Extract the [x, y] coordinate from the center of the cell holding the provided text.  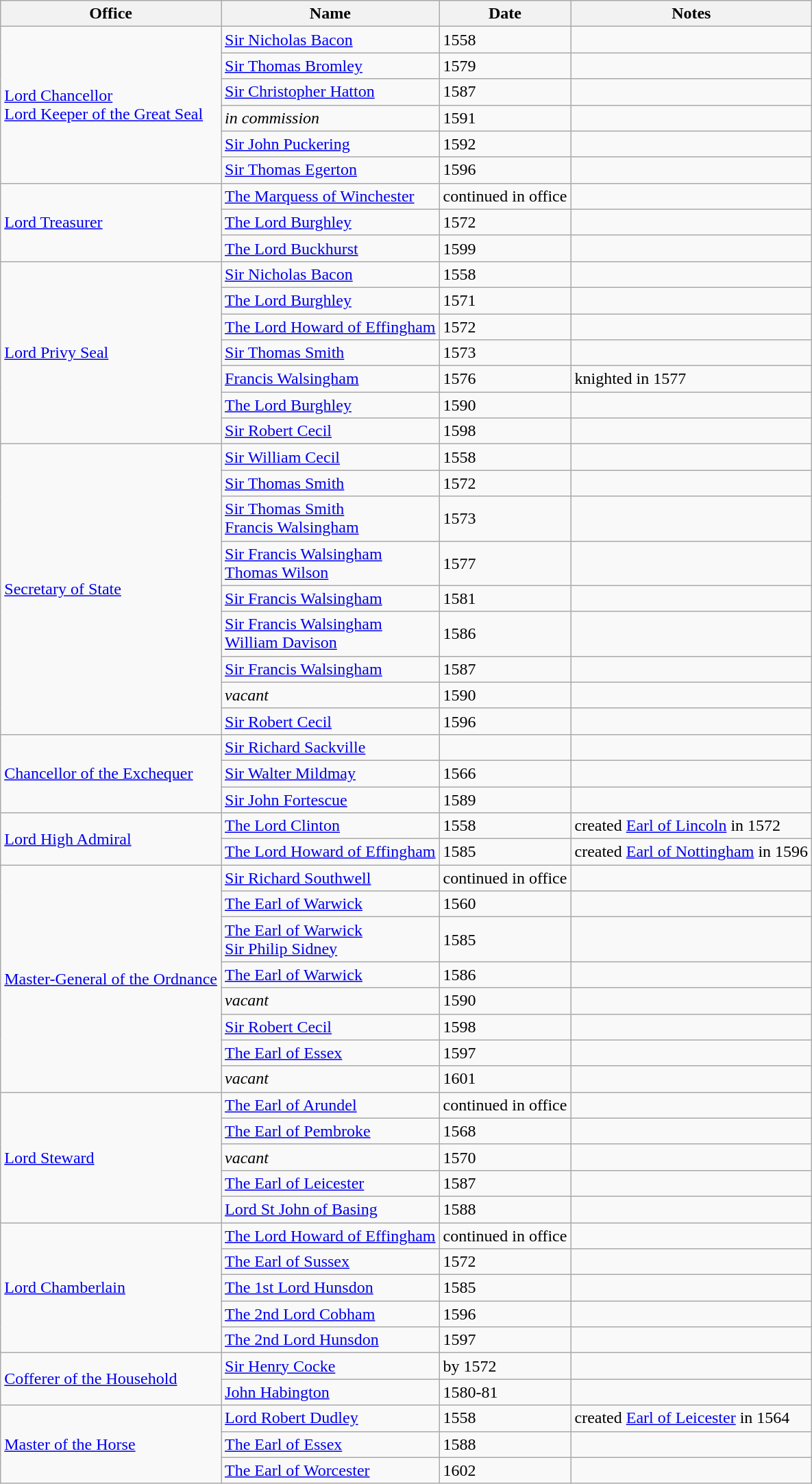
Master of the Horse [111, 1444]
created Earl of Leicester in 1564 [691, 1418]
Sir Thomas Egerton [330, 170]
Lord ChancellorLord Keeper of the Great Seal [111, 105]
Sir Francis WalsinghamWilliam Davison [330, 633]
The Earl of WarwickSir Philip Sidney [330, 939]
1568 [505, 1131]
Lord High Admiral [111, 839]
Master-General of the Ordnance [111, 979]
created Earl of Nottingham in 1596 [691, 852]
The Earl of Arundel [330, 1105]
Lord Privy Seal [111, 352]
1571 [505, 300]
The 1st Lord Hunsdon [330, 1288]
1576 [505, 379]
created Earl of Lincoln in 1572 [691, 826]
1566 [505, 773]
Office [111, 14]
Sir Thomas SmithFrancis Walsingham [330, 518]
Date [505, 14]
Chancellor of the Exchequer [111, 773]
The Earl of Worcester [330, 1470]
1599 [505, 248]
Sir Francis WalsinghamThomas Wilson [330, 563]
The Earl of Pembroke [330, 1131]
1579 [505, 66]
1577 [505, 563]
Lord Steward [111, 1157]
Sir Henry Cocke [330, 1366]
Sir William Cecil [330, 457]
The Lord Clinton [330, 826]
Name [330, 14]
Francis Walsingham [330, 379]
The Earl of Leicester [330, 1183]
Lord Robert Dudley [330, 1418]
Sir Christopher Hatton [330, 92]
in commission [330, 118]
Lord Treasurer [111, 222]
1602 [505, 1470]
1580-81 [505, 1392]
Cofferer of the Household [111, 1379]
1592 [505, 144]
The 2nd Lord Cobham [330, 1314]
by 1572 [505, 1366]
1560 [505, 904]
knighted in 1577 [691, 379]
1581 [505, 598]
Sir John Fortescue [330, 800]
The 2nd Lord Hunsdon [330, 1340]
Notes [691, 14]
1601 [505, 1079]
Sir Richard Sackville [330, 747]
The Marquess of Winchester [330, 196]
Sir John Puckering [330, 144]
1591 [505, 118]
1570 [505, 1157]
Lord St John of Basing [330, 1209]
John Habington [330, 1392]
1589 [505, 800]
The Lord Buckhurst [330, 248]
Sir Walter Mildmay [330, 773]
The Earl of Sussex [330, 1262]
Sir Thomas Bromley [330, 66]
Sir Richard Southwell [330, 878]
Secretary of State [111, 589]
Lord Chamberlain [111, 1288]
